Output the (x, y) coordinate of the center of the cell containing the given text.  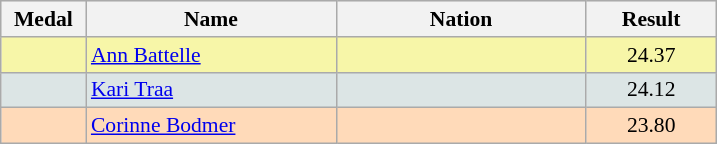
Kari Traa (211, 90)
Ann Battelle (211, 55)
Result (651, 19)
24.12 (651, 90)
23.80 (651, 126)
Medal (44, 19)
Corinne Bodmer (211, 126)
Name (211, 19)
Nation (461, 19)
24.37 (651, 55)
